Pinpoint the cell where the given text exists, returning its [x, y] midpoint coordinate. 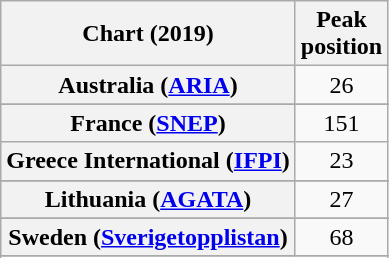
23 [341, 161]
Lithuania (AGATA) [148, 199]
26 [341, 85]
Greece International (IFPI) [148, 161]
Peakposition [341, 34]
Chart (2019) [148, 34]
Sweden (Sverigetopplistan) [148, 237]
France (SNEP) [148, 123]
27 [341, 199]
151 [341, 123]
Australia (ARIA) [148, 85]
68 [341, 237]
